Search for the cell housing the specified text and yield its [X, Y] center coordinate. 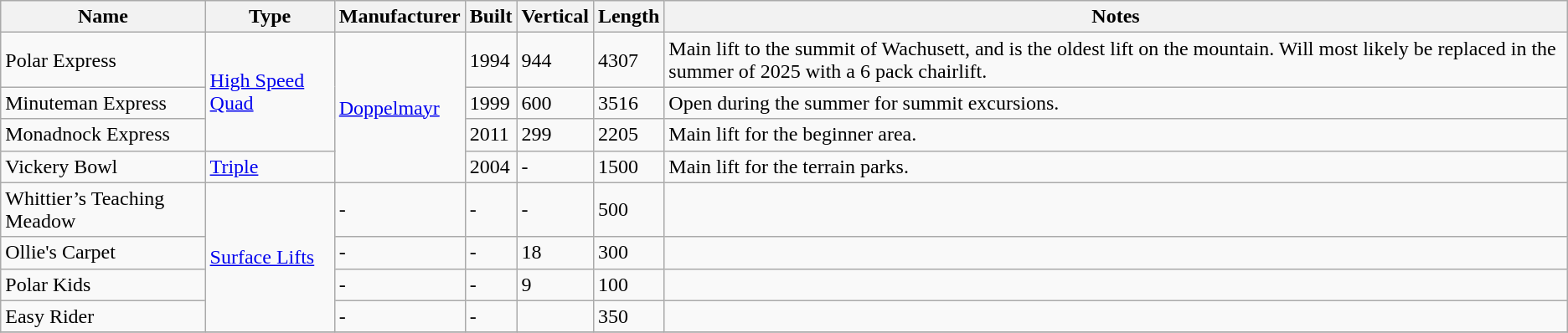
2011 [491, 135]
100 [628, 284]
High Speed Quad [270, 92]
Manufacturer [400, 17]
Triple [270, 166]
1994 [491, 60]
Vickery Bowl [103, 166]
600 [554, 103]
Easy Rider [103, 316]
Main lift for the beginner area. [1116, 135]
18 [554, 253]
Main lift for the terrain parks. [1116, 166]
Surface Lifts [270, 258]
Type [270, 17]
1999 [491, 103]
9 [554, 284]
Open during the summer for summit excursions. [1116, 103]
Monadnock Express [103, 135]
Built [491, 17]
500 [628, 209]
300 [628, 253]
Doppelmayr [400, 107]
Notes [1116, 17]
299 [554, 135]
Polar Kids [103, 284]
944 [554, 60]
Whittier’s Teaching Meadow [103, 209]
3516 [628, 103]
Polar Express [103, 60]
Name [103, 17]
4307 [628, 60]
Vertical [554, 17]
Length [628, 17]
2004 [491, 166]
2205 [628, 135]
Minuteman Express [103, 103]
Ollie's Carpet [103, 253]
350 [628, 316]
1500 [628, 166]
